Find where the given text appears and provide that cell's center as (x, y) coordinate. 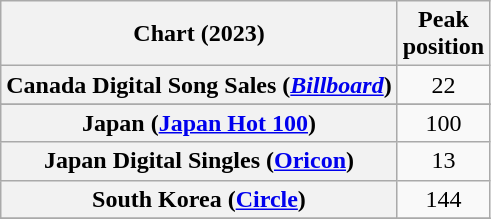
100 (443, 123)
144 (443, 199)
Canada Digital Song Sales (Billboard) (199, 85)
South Korea (Circle) (199, 199)
13 (443, 161)
Chart (2023) (199, 34)
Peakposition (443, 34)
Japan Digital Singles (Oricon) (199, 161)
Japan (Japan Hot 100) (199, 123)
22 (443, 85)
